Scan for the cell matching the given text and deliver its (X, Y) coordinate at center. 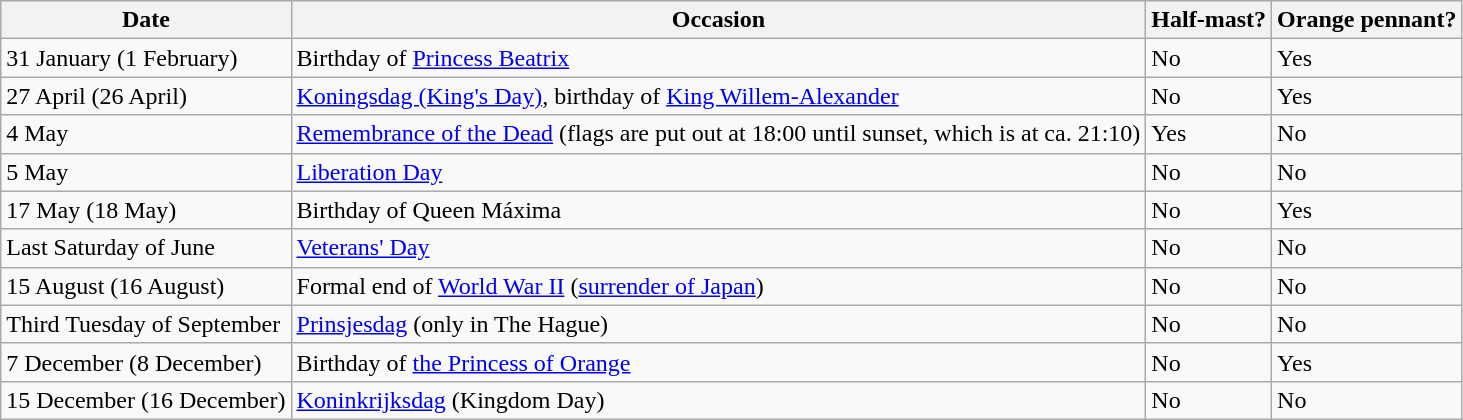
5 May (146, 172)
Prinsjesdag (only in The Hague) (718, 324)
7 December (8 December) (146, 362)
4 May (146, 134)
Liberation Day (718, 172)
Date (146, 20)
Third Tuesday of September (146, 324)
Koninkrijksdag (Kingdom Day) (718, 400)
31 January (1 February) (146, 58)
Birthday of Princess Beatrix (718, 58)
Remembrance of the Dead (flags are put out at 18:00 until sunset, which is at ca. 21:10) (718, 134)
Last Saturday of June (146, 248)
Birthday of the Princess of Orange (718, 362)
17 May (18 May) (146, 210)
15 December (16 December) (146, 400)
Orange pennant? (1367, 20)
Birthday of Queen Máxima (718, 210)
Occasion (718, 20)
Koningsdag (King's Day), birthday of King Willem-Alexander (718, 96)
Formal end of World War II (surrender of Japan) (718, 286)
Veterans' Day (718, 248)
Half-mast? (1209, 20)
27 April (26 April) (146, 96)
15 August (16 August) (146, 286)
